Identify which cell holds the provided text, then report its [x, y] central coordinate. 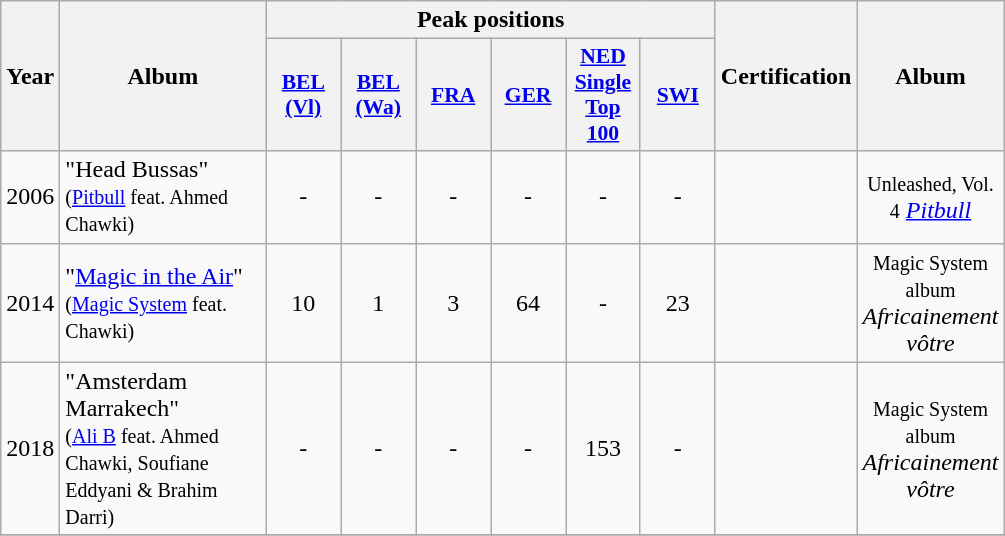
23 [678, 302]
2014 [30, 302]
"Amsterdam Marrakech" (Ali B feat. Ahmed Chawki, Soufiane Eddyani & Brahim Darri) [163, 448]
"Head Bussas" (Pitbull feat. Ahmed Chawki) [163, 197]
2006 [30, 197]
10 [304, 302]
Certification [786, 76]
64 [528, 302]
2018 [30, 448]
NED Single Top 100 [604, 95]
Peak positions [490, 20]
BEL (Wa) [378, 95]
SWI [678, 95]
BEL (Vl) [304, 95]
FRA [454, 95]
"Magic in the Air" (Magic System feat. Chawki) [163, 302]
3 [454, 302]
1 [378, 302]
GER [528, 95]
Year [30, 76]
Unleashed, Vol. 4 Pitbull [930, 197]
153 [604, 448]
